Locate the cell with the specified text and output its (X, Y) center coordinate. 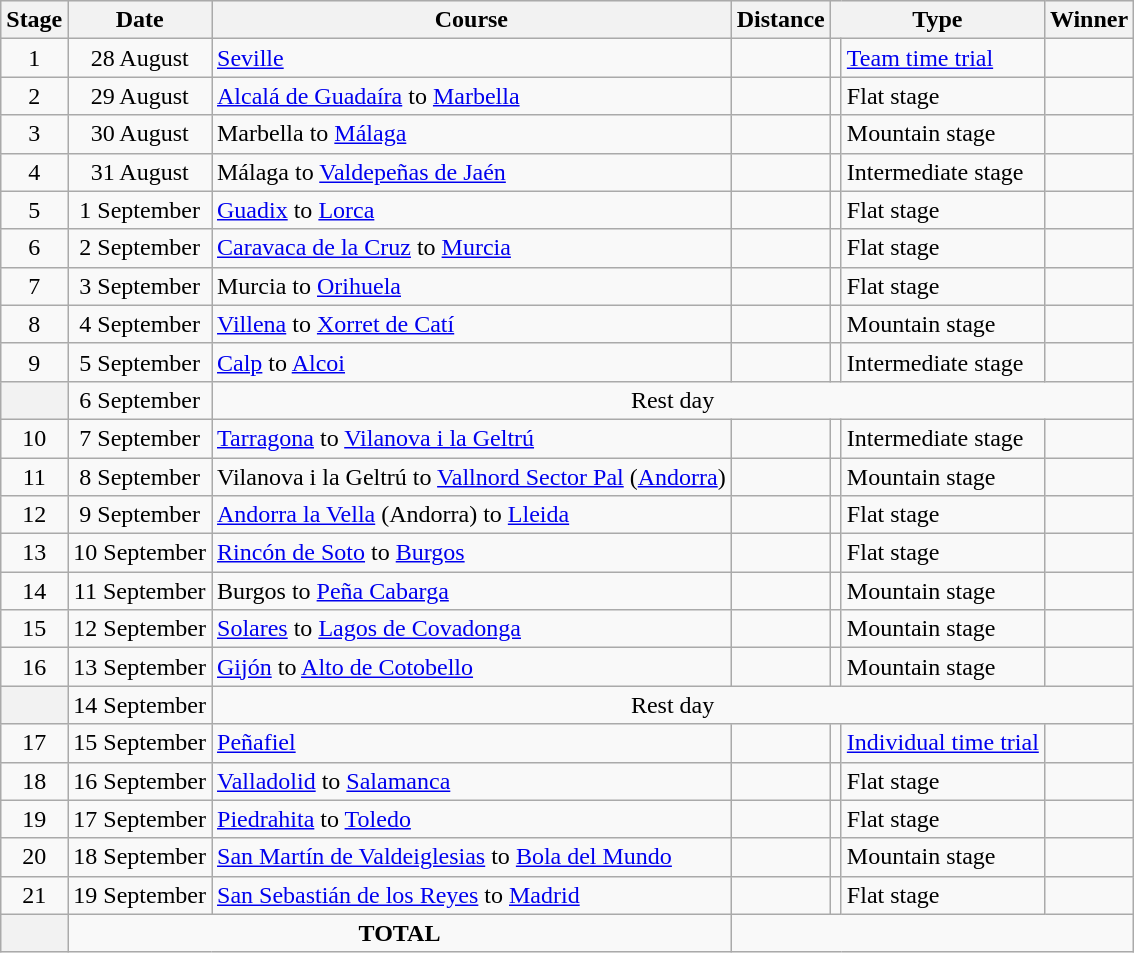
29 August (140, 96)
San Martín de Valdeiglesias to Bola del Mundo (472, 857)
14 (34, 591)
18 September (140, 857)
Stage (34, 20)
Burgos to Peña Cabarga (472, 591)
6 (34, 248)
Valladolid to Salamanca (472, 781)
Date (140, 20)
Winner (1088, 20)
7 (34, 286)
Calp to Alcoi (472, 362)
13 (34, 553)
Murcia to Orihuela (472, 286)
Villena to Xorret de Catí (472, 324)
3 (34, 134)
TOTAL (400, 933)
Team time trial (942, 58)
Rincón de Soto to Burgos (472, 553)
Málaga to Valdepeñas de Jaén (472, 172)
9 September (140, 515)
Piedrahita to Toledo (472, 819)
12 (34, 515)
14 September (140, 705)
Course (472, 20)
Distance (780, 20)
19 (34, 819)
Andorra la Vella (Andorra) to Lleida (472, 515)
Tarragona to Vilanova i la Geltrú (472, 438)
11 September (140, 591)
Guadix to Lorca (472, 210)
8 September (140, 477)
1 (34, 58)
16 (34, 667)
13 September (140, 667)
Caravaca de la Cruz to Murcia (472, 248)
2 September (140, 248)
5 September (140, 362)
10 (34, 438)
17 (34, 743)
4 September (140, 324)
5 (34, 210)
Individual time trial (942, 743)
Solares to Lagos de Covadonga (472, 629)
6 September (140, 400)
Marbella to Málaga (472, 134)
19 September (140, 895)
12 September (140, 629)
San Sebastián de los Reyes to Madrid (472, 895)
8 (34, 324)
17 September (140, 819)
Peñafiel (472, 743)
3 September (140, 286)
16 September (140, 781)
Gijón to Alto de Cotobello (472, 667)
11 (34, 477)
2 (34, 96)
28 August (140, 58)
30 August (140, 134)
21 (34, 895)
31 August (140, 172)
Vilanova i la Geltrú to Vallnord Sector Pal (Andorra) (472, 477)
9 (34, 362)
15 September (140, 743)
1 September (140, 210)
Seville (472, 58)
7 September (140, 438)
Alcalá de Guadaíra to Marbella (472, 96)
Type (937, 20)
4 (34, 172)
10 September (140, 553)
18 (34, 781)
15 (34, 629)
20 (34, 857)
